Search for the cell housing the specified text and yield its [X, Y] center coordinate. 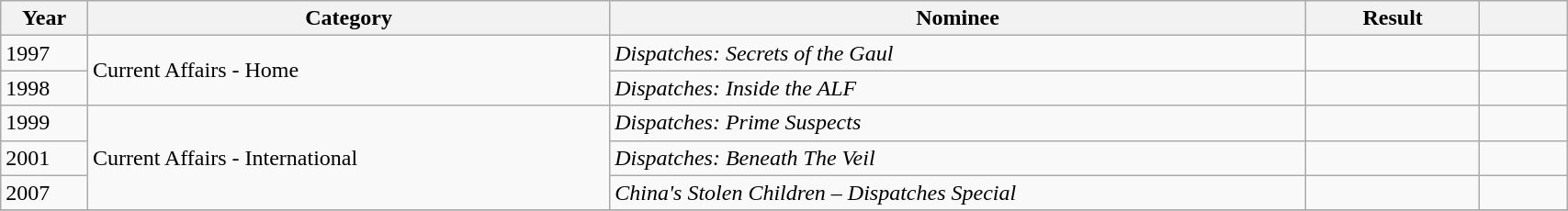
1997 [44, 53]
Dispatches: Prime Suspects [958, 123]
1999 [44, 123]
Dispatches: Inside the ALF [958, 88]
Nominee [958, 18]
2007 [44, 193]
Year [44, 18]
Current Affairs - Home [348, 71]
China's Stolen Children – Dispatches Special [958, 193]
1998 [44, 88]
Dispatches: Beneath The Veil [958, 158]
Current Affairs - International [348, 158]
Dispatches: Secrets of the Gaul [958, 53]
2001 [44, 158]
Result [1393, 18]
Category [348, 18]
